For the text-containing cell, return its midpoint in (x, y) coordinate format. 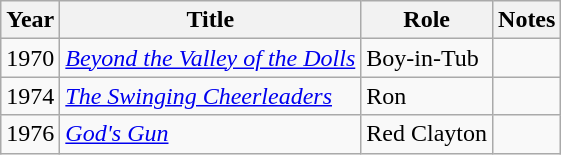
Ron (427, 96)
1974 (30, 96)
Boy-in-Tub (427, 58)
Year (30, 20)
The Swinging Cheerleaders (210, 96)
God's Gun (210, 134)
Beyond the Valley of the Dolls (210, 58)
Title (210, 20)
1976 (30, 134)
Notes (527, 20)
Red Clayton (427, 134)
Role (427, 20)
1970 (30, 58)
